Identify which cell holds the provided text, then report its [X, Y] central coordinate. 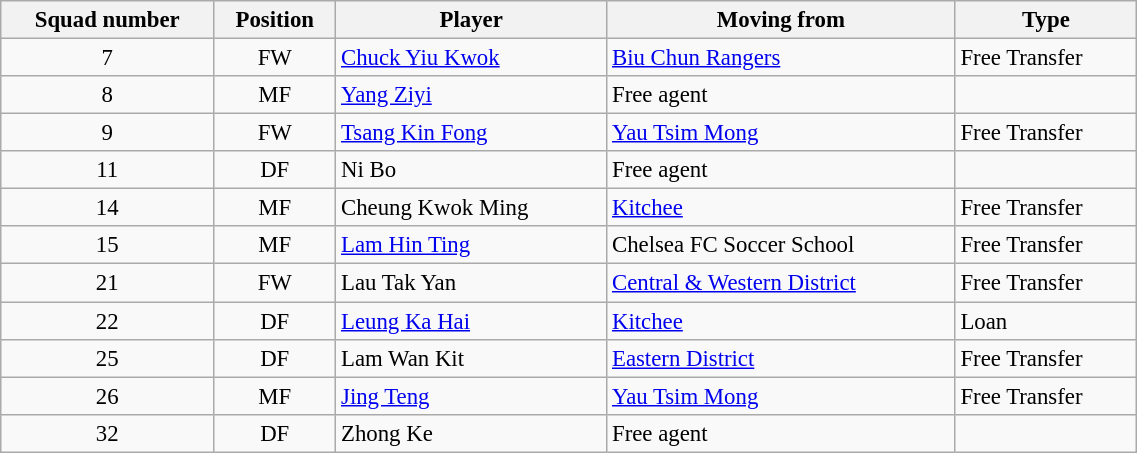
Type [1046, 20]
Chelsea FC Soccer School [781, 245]
14 [108, 208]
Tsang Kin Fong [472, 133]
Chuck Yiu Kwok [472, 58]
15 [108, 245]
Leung Ka Hai [472, 321]
25 [108, 358]
Yang Ziyi [472, 95]
7 [108, 58]
26 [108, 396]
Loan [1046, 321]
Biu Chun Rangers [781, 58]
Jing Teng [472, 396]
Cheung Kwok Ming [472, 208]
Lam Hin Ting [472, 245]
9 [108, 133]
21 [108, 283]
22 [108, 321]
Lau Tak Yan [472, 283]
Central & Western District [781, 283]
Player [472, 20]
8 [108, 95]
Eastern District [781, 358]
Moving from [781, 20]
32 [108, 433]
11 [108, 170]
Position [275, 20]
Zhong Ke [472, 433]
Lam Wan Kit [472, 358]
Ni Bo [472, 170]
Squad number [108, 20]
